Extract the (X, Y) coordinate from the center of the cell holding the provided text.  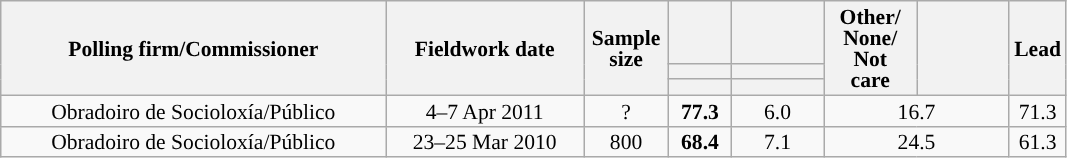
71.3 (1038, 110)
23–25 Mar 2010 (485, 142)
Polling firm/Commissioner (194, 48)
? (626, 110)
Fieldwork date (485, 48)
77.3 (700, 110)
68.4 (700, 142)
6.0 (778, 110)
Sample size (626, 48)
61.3 (1038, 142)
4–7 Apr 2011 (485, 110)
16.7 (916, 110)
24.5 (916, 142)
Other/None/Notcare (870, 48)
7.1 (778, 142)
Lead (1038, 48)
800 (626, 142)
